Identify which cell holds the provided text, then report its (x, y) central coordinate. 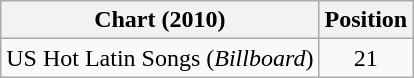
21 (366, 58)
US Hot Latin Songs (Billboard) (160, 58)
Chart (2010) (160, 20)
Position (366, 20)
